Determine the (x, y) coordinate at the center of the cell enclosing the given text.  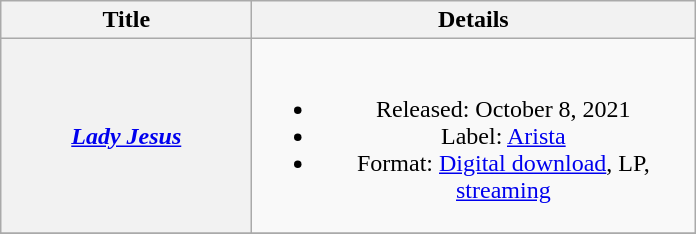
Details (474, 20)
Title (126, 20)
Lady Jesus (126, 136)
Released: October 8, 2021Label: AristaFormat: Digital download, LP, streaming (474, 136)
